Identify which cell holds the provided text, then report its [X, Y] central coordinate. 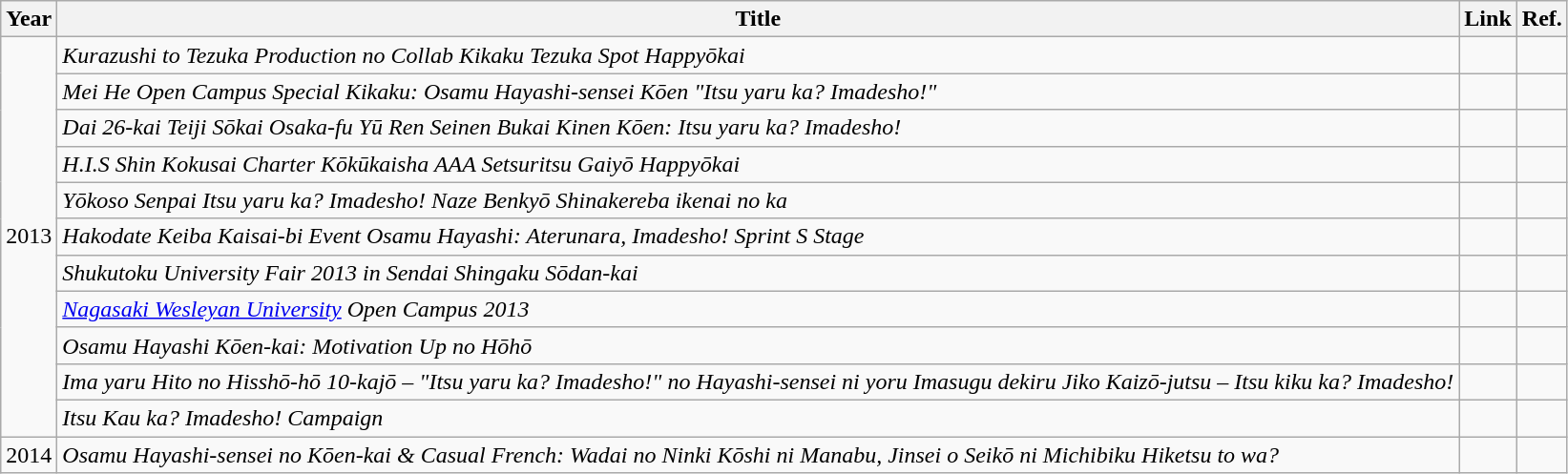
2014 [29, 455]
2013 [29, 237]
Title [758, 19]
Dai 26-kai Teiji Sōkai Osaka-fu Yū Ren Seinen Bukai Kinen Kōen: Itsu yaru ka? Imadesho! [758, 128]
Ref. [1542, 19]
Mei He Open Campus Special Kikaku: Osamu Hayashi-sensei Kōen "Itsu yaru ka? Imadesho!" [758, 92]
Ima yaru Hito no Hisshō-hō 10-kajō – "Itsu yaru ka? Imadesho!" no Hayashi-sensei ni yoru Imasugu dekiru Jiko Kaizō-jutsu – Itsu kiku ka? Imadesho! [758, 381]
Shukutoku University Fair 2013 in Sendai Shingaku Sōdan-kai [758, 273]
Nagasaki Wesleyan University Open Campus 2013 [758, 309]
Hakodate Keiba Kaisai-bi Event Osamu Hayashi: Aterunara, Imadesho! Sprint S Stage [758, 237]
Itsu Kau ka? Imadesho! Campaign [758, 418]
Year [29, 19]
Kurazushi to Tezuka Production no Collab Kikaku Tezuka Spot Happyōkai [758, 55]
Osamu Hayashi Kōen-kai: Motivation Up no Hōhō [758, 345]
Osamu Hayashi-sensei no Kōen-kai & Casual French: Wadai no Ninki Kōshi ni Manabu, Jinsei o Seikō ni Michibiku Hiketsu to wa? [758, 455]
H.I.S Shin Kokusai Charter Kōkūkaisha AAA Setsuritsu Gaiyō Happyōkai [758, 164]
Yōkoso Senpai Itsu yaru ka? Imadesho! Naze Benkyō Shinakereba ikenai no ka [758, 200]
Link [1488, 19]
